Locate the cell with the specified text and output its (X, Y) center coordinate. 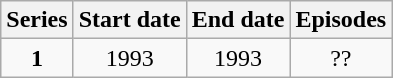
Series (37, 20)
End date (238, 20)
Start date (130, 20)
Episodes (341, 20)
?? (341, 58)
1 (37, 58)
